Determine the [x, y] coordinate at the center of the cell enclosing the given text.  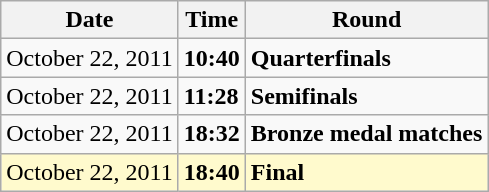
Time [212, 20]
18:40 [212, 172]
Semifinals [366, 96]
18:32 [212, 134]
Round [366, 20]
11:28 [212, 96]
Date [90, 20]
Bronze medal matches [366, 134]
Final [366, 172]
10:40 [212, 58]
Quarterfinals [366, 58]
